Output the [X, Y] coordinate of the center of the cell containing the given text.  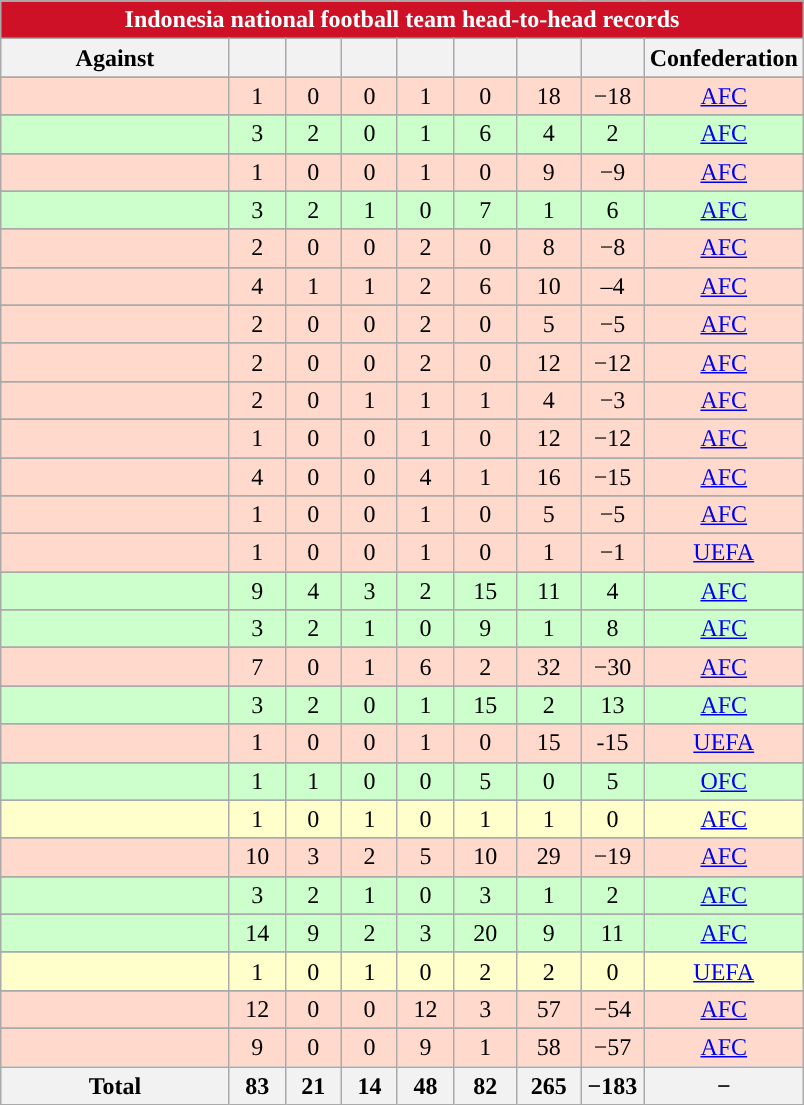
−8 [613, 248]
Indonesia national football team head-to-head records [402, 20]
−9 [613, 172]
Confederation [724, 58]
−3 [613, 400]
83 [257, 1085]
57 [549, 1009]
Total [116, 1085]
OFC [724, 781]
Against [116, 58]
–4 [613, 286]
13 [613, 705]
−15 [613, 477]
−19 [613, 857]
−18 [613, 96]
18 [549, 96]
−1 [613, 553]
-15 [613, 743]
− [724, 1085]
−54 [613, 1009]
−57 [613, 1047]
−30 [613, 667]
82 [485, 1085]
58 [549, 1047]
16 [549, 477]
29 [549, 857]
32 [549, 667]
20 [485, 933]
48 [425, 1085]
−183 [613, 1085]
265 [549, 1085]
21 [313, 1085]
